Scan for the cell matching the given text and deliver its [X, Y] coordinate at center. 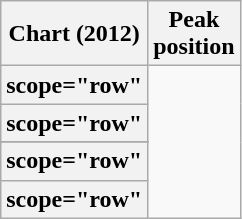
Chart (2012) [74, 34]
Peakposition [194, 34]
